Output the (x, y) coordinate of the center of the cell containing the given text.  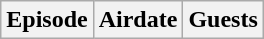
Episode (47, 20)
Guests (223, 20)
Airdate (138, 20)
